Identify which cell holds the provided text, then report its (X, Y) central coordinate. 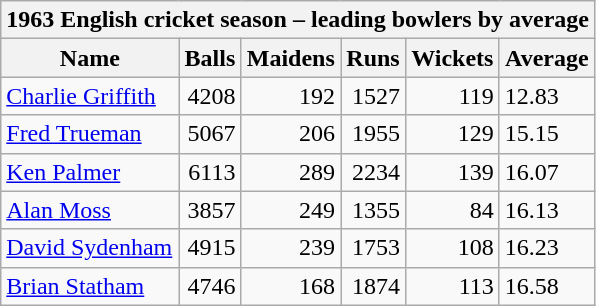
Name (90, 58)
108 (452, 248)
2234 (374, 172)
84 (452, 210)
12.83 (546, 96)
1874 (374, 286)
1753 (374, 248)
Charlie Griffith (90, 96)
Runs (374, 58)
4915 (210, 248)
1355 (374, 210)
119 (452, 96)
168 (291, 286)
Brian Statham (90, 286)
239 (291, 248)
1963 English cricket season – leading bowlers by average (298, 20)
139 (452, 172)
3857 (210, 210)
16.07 (546, 172)
5067 (210, 134)
206 (291, 134)
1527 (374, 96)
4746 (210, 286)
16.13 (546, 210)
Wickets (452, 58)
289 (291, 172)
15.15 (546, 134)
Alan Moss (90, 210)
Fred Trueman (90, 134)
David Sydenham (90, 248)
Maidens (291, 58)
Average (546, 58)
249 (291, 210)
16.58 (546, 286)
1955 (374, 134)
129 (452, 134)
6113 (210, 172)
113 (452, 286)
Ken Palmer (90, 172)
4208 (210, 96)
16.23 (546, 248)
Balls (210, 58)
192 (291, 96)
